Identify which cell holds the provided text, then report its (x, y) central coordinate. 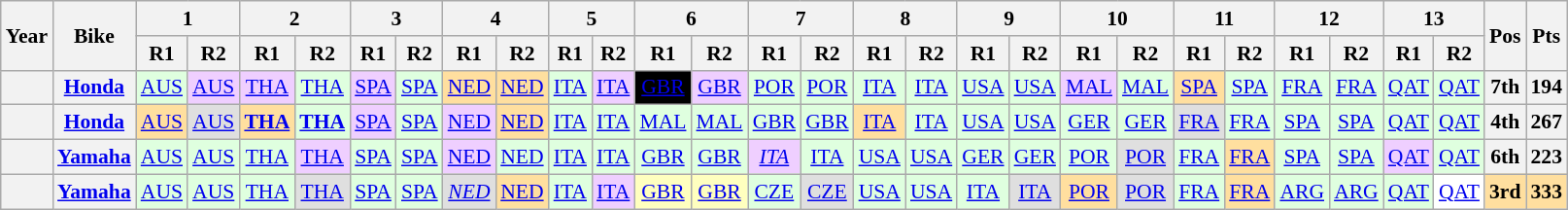
Pos (1506, 35)
13 (1434, 18)
1 (188, 18)
7 (801, 18)
267 (1547, 122)
Year (27, 35)
223 (1547, 157)
6th (1506, 157)
12 (1329, 18)
4th (1506, 122)
Bike (94, 35)
6 (691, 18)
2 (294, 18)
194 (1547, 87)
4 (495, 18)
11 (1224, 18)
3rd (1506, 192)
Pts (1547, 35)
333 (1547, 192)
9 (1008, 18)
3 (396, 18)
7th (1506, 87)
10 (1117, 18)
5 (593, 18)
8 (905, 18)
